Extract the [X, Y] coordinate from the center of the cell holding the provided text.  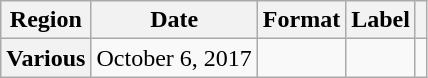
October 6, 2017 [174, 58]
Format [301, 20]
Date [174, 20]
Label [381, 20]
Various [46, 58]
Region [46, 20]
